Capture the cell that displays the provided text and extract its (x, y) central coordinate. 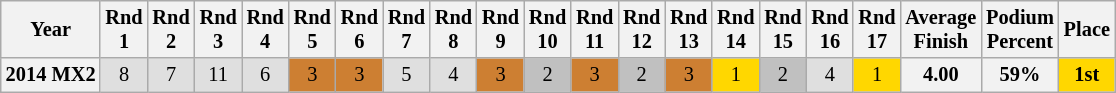
Rnd17 (876, 29)
59% (1020, 75)
Rnd13 (688, 29)
Rnd7 (406, 29)
1st (1087, 75)
6 (266, 75)
Rnd2 (172, 29)
Rnd3 (218, 29)
8 (124, 75)
Year (51, 29)
PodiumPercent (1020, 29)
11 (218, 75)
Rnd5 (312, 29)
Rnd16 (830, 29)
2014 MX2 (51, 75)
Rnd4 (266, 29)
Rnd10 (548, 29)
Rnd8 (454, 29)
Rnd1 (124, 29)
Rnd9 (500, 29)
Rnd12 (642, 29)
4.00 (942, 75)
Rnd11 (594, 29)
5 (406, 75)
Rnd6 (360, 29)
7 (172, 75)
Rnd14 (736, 29)
AverageFinish (942, 29)
Rnd15 (782, 29)
Place (1087, 29)
